Provide the (x, y) coordinate of the cell's center where the given text is located.  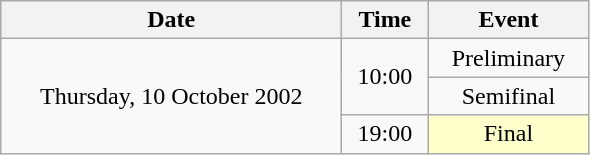
10:00 (385, 77)
Event (508, 20)
Final (508, 134)
Time (385, 20)
Preliminary (508, 58)
19:00 (385, 134)
Thursday, 10 October 2002 (172, 96)
Date (172, 20)
Semifinal (508, 96)
